Capture the cell that displays the provided text and extract its (x, y) central coordinate. 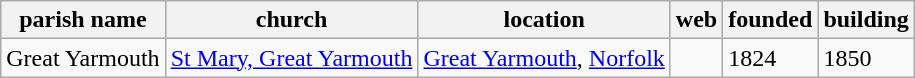
church (292, 20)
1824 (770, 58)
St Mary, Great Yarmouth (292, 58)
Great Yarmouth (83, 58)
Great Yarmouth, Norfolk (544, 58)
web (696, 20)
location (544, 20)
building (866, 20)
1850 (866, 58)
founded (770, 20)
parish name (83, 20)
